From the cell containing the given text, extract its center point as (x, y) coordinate. 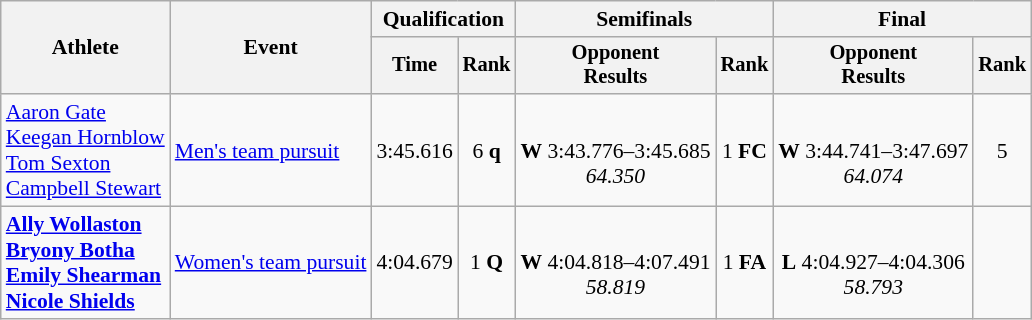
Qualification (443, 19)
Athlete (86, 48)
3:45.616 (414, 150)
Men's team pursuit (271, 150)
Event (271, 48)
6 q (487, 150)
1 FC (745, 150)
5 (1002, 150)
W 3:44.741–3:47.69764.074 (873, 150)
W 3:43.776–3:45.68564.350 (615, 150)
Semifinals (644, 19)
Aaron GateKeegan HornblowTom SextonCampbell Stewart (86, 150)
1 FA (745, 263)
4:04.679 (414, 263)
Final (902, 19)
W 4:04.818–4:07.49158.819 (615, 263)
1 Q (487, 263)
Women's team pursuit (271, 263)
Ally WollastonBryony BothaEmily ShearmanNicole Shields (86, 263)
L 4:04.927–4:04.30658.793 (873, 263)
Time (414, 66)
